Extract the (X, Y) coordinate from the center of the cell holding the provided text.  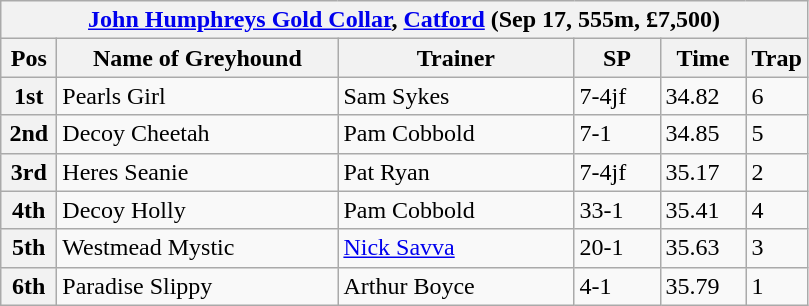
Heres Seanie (198, 172)
Arthur Boyce (456, 286)
3 (776, 248)
Pearls Girl (198, 96)
2nd (29, 134)
6th (29, 286)
Nick Savva (456, 248)
20-1 (617, 248)
1 (776, 286)
3rd (29, 172)
Paradise Slippy (198, 286)
Pos (29, 58)
35.63 (703, 248)
Trainer (456, 58)
Decoy Holly (198, 210)
33-1 (617, 210)
Trap (776, 58)
5 (776, 134)
34.85 (703, 134)
Pat Ryan (456, 172)
6 (776, 96)
4th (29, 210)
4-1 (617, 286)
2 (776, 172)
Sam Sykes (456, 96)
Name of Greyhound (198, 58)
35.41 (703, 210)
7-1 (617, 134)
4 (776, 210)
SP (617, 58)
John Humphreys Gold Collar, Catford (Sep 17, 555m, £7,500) (404, 20)
Decoy Cheetah (198, 134)
35.17 (703, 172)
1st (29, 96)
34.82 (703, 96)
35.79 (703, 286)
Westmead Mystic (198, 248)
Time (703, 58)
5th (29, 248)
